Determine the [X, Y] coordinate at the center of the cell enclosing the given text.  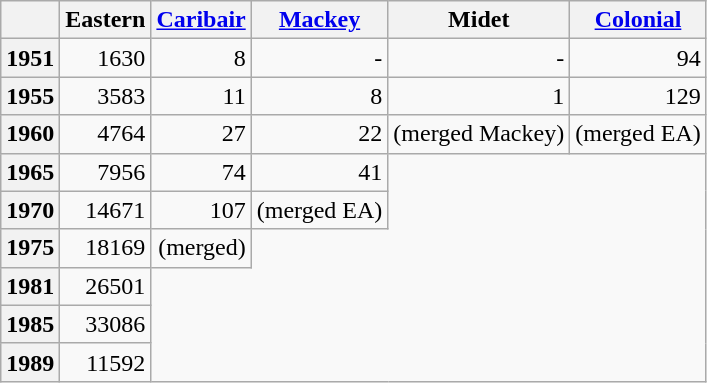
11 [201, 96]
33086 [106, 324]
1965 [30, 172]
1975 [30, 248]
1981 [30, 286]
(merged Mackey) [479, 134]
Midet [479, 20]
41 [320, 172]
3583 [106, 96]
Caribair [201, 20]
Eastern [106, 20]
1951 [30, 58]
1970 [30, 210]
27 [201, 134]
4764 [106, 134]
74 [201, 172]
1985 [30, 324]
1960 [30, 134]
Mackey [320, 20]
7956 [106, 172]
1 [479, 96]
1955 [30, 96]
1989 [30, 362]
129 [638, 96]
(merged) [201, 248]
14671 [106, 210]
Colonial [638, 20]
1630 [106, 58]
107 [201, 210]
22 [320, 134]
26501 [106, 286]
18169 [106, 248]
11592 [106, 362]
94 [638, 58]
